Output the [x, y] coordinate of the center of the cell containing the given text.  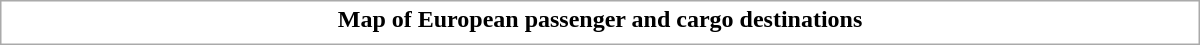
Map of European passenger and cargo destinations [600, 19]
